Return the [X, Y] coordinate for the center point of the cell that contains the specified text.  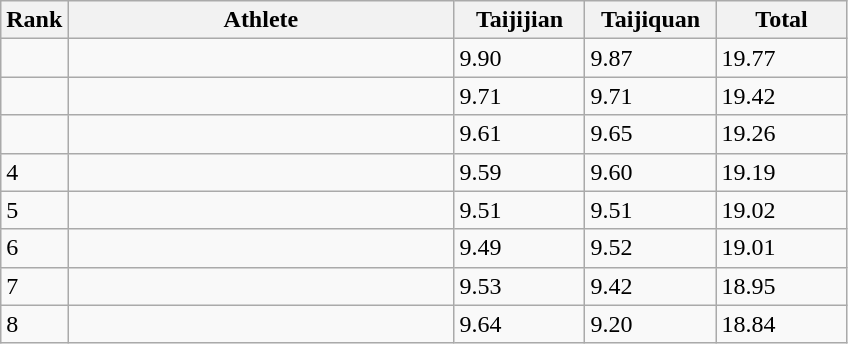
9.49 [520, 248]
Rank [34, 20]
19.19 [782, 172]
Taijiquan [650, 20]
6 [34, 248]
19.26 [782, 134]
18.95 [782, 286]
Taijijian [520, 20]
19.01 [782, 248]
19.77 [782, 58]
19.42 [782, 96]
9.60 [650, 172]
9.61 [520, 134]
Athlete [261, 20]
5 [34, 210]
Total [782, 20]
9.52 [650, 248]
9.42 [650, 286]
9.65 [650, 134]
7 [34, 286]
9.53 [520, 286]
8 [34, 324]
19.02 [782, 210]
4 [34, 172]
9.20 [650, 324]
9.90 [520, 58]
9.87 [650, 58]
9.64 [520, 324]
9.59 [520, 172]
18.84 [782, 324]
